Find where the given text appears and provide that cell's center as [x, y] coordinate. 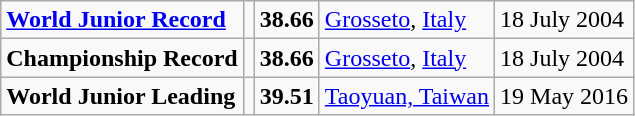
Championship Record [122, 58]
World Junior Leading [122, 96]
Taoyuan, Taiwan [406, 96]
19 May 2016 [564, 96]
39.51 [286, 96]
World Junior Record [122, 20]
